Output the (x, y) coordinate of the center of the cell containing the given text.  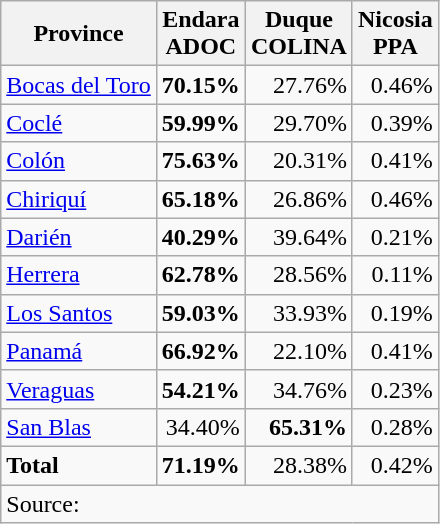
NicosiaPPA (395, 34)
62.78% (200, 275)
28.56% (298, 275)
34.40% (200, 427)
Veraguas (79, 389)
0.21% (395, 237)
Province (79, 34)
75.63% (200, 161)
Panamá (79, 351)
39.64% (298, 237)
Colón (79, 161)
59.03% (200, 313)
0.11% (395, 275)
26.86% (298, 199)
33.93% (298, 313)
Bocas del Toro (79, 85)
Darién (79, 237)
0.28% (395, 427)
71.19% (200, 465)
65.31% (298, 427)
34.76% (298, 389)
San Blas (79, 427)
29.70% (298, 123)
0.39% (395, 123)
0.19% (395, 313)
66.92% (200, 351)
Total (79, 465)
0.42% (395, 465)
0.23% (395, 389)
59.99% (200, 123)
Chiriquí (79, 199)
54.21% (200, 389)
20.31% (298, 161)
Los Santos (79, 313)
65.18% (200, 199)
40.29% (200, 237)
28.38% (298, 465)
70.15% (200, 85)
DuqueCOLINA (298, 34)
Coclé (79, 123)
22.10% (298, 351)
Herrera (79, 275)
Source: (220, 503)
EndaraADOC (200, 34)
27.76% (298, 85)
